Search for the cell housing the specified text and yield its [x, y] center coordinate. 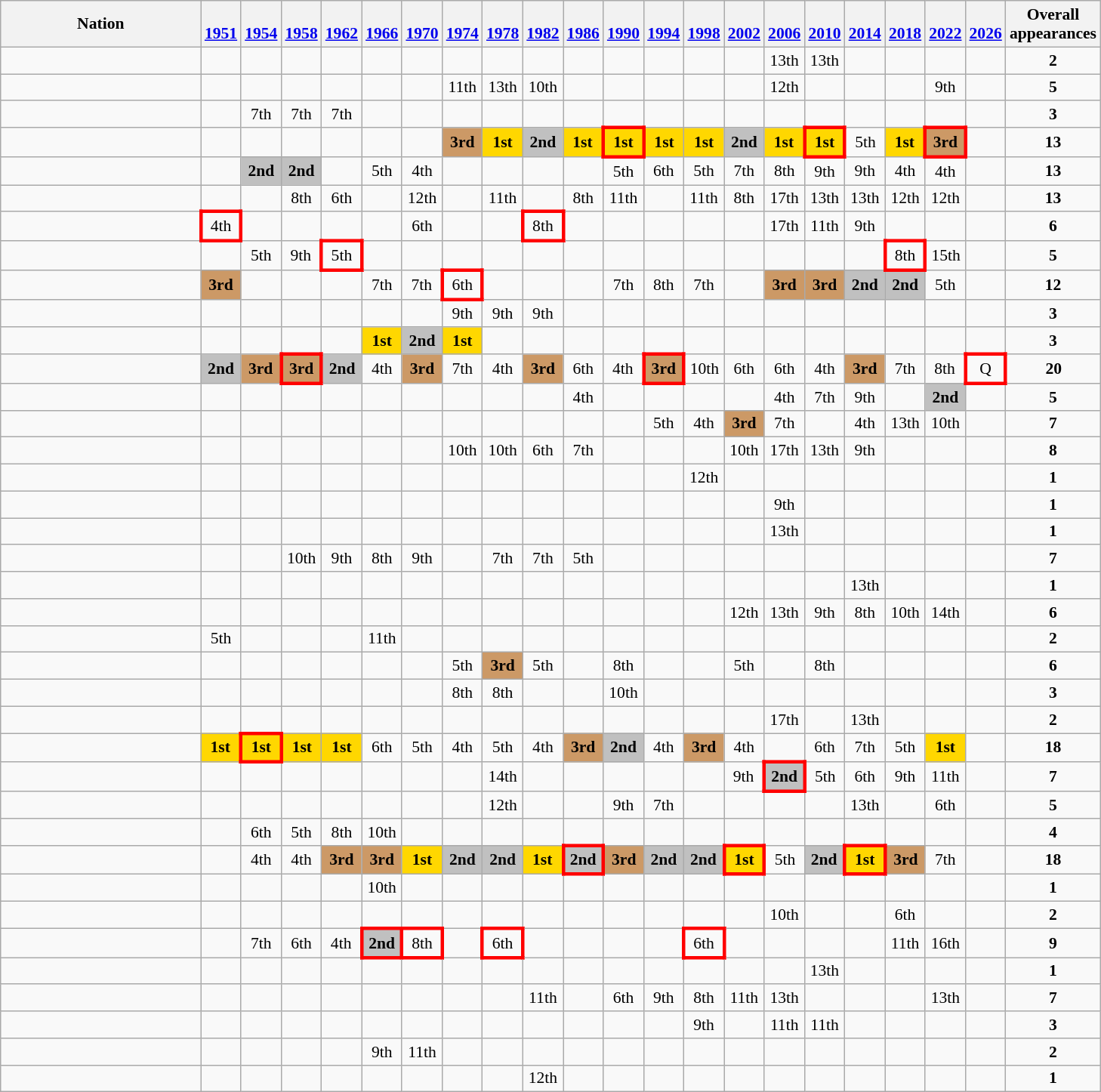
12 [1053, 285]
1998 [704, 24]
Overall appearances [1053, 24]
2010 [825, 24]
1974 [462, 24]
16th [945, 942]
1966 [382, 24]
2022 [945, 24]
1994 [663, 24]
2006 [784, 24]
1978 [503, 24]
4 [1053, 832]
Nation [101, 24]
20 [1053, 369]
2014 [865, 24]
1954 [261, 24]
1970 [421, 24]
2026 [986, 24]
1962 [341, 24]
2018 [905, 24]
1951 [221, 24]
8 [1053, 451]
15th [945, 255]
1958 [301, 24]
1990 [624, 24]
Q [986, 369]
1986 [583, 24]
2002 [745, 24]
1982 [542, 24]
9 [1053, 942]
